From the cell containing the given text, extract its center point as [x, y] coordinate. 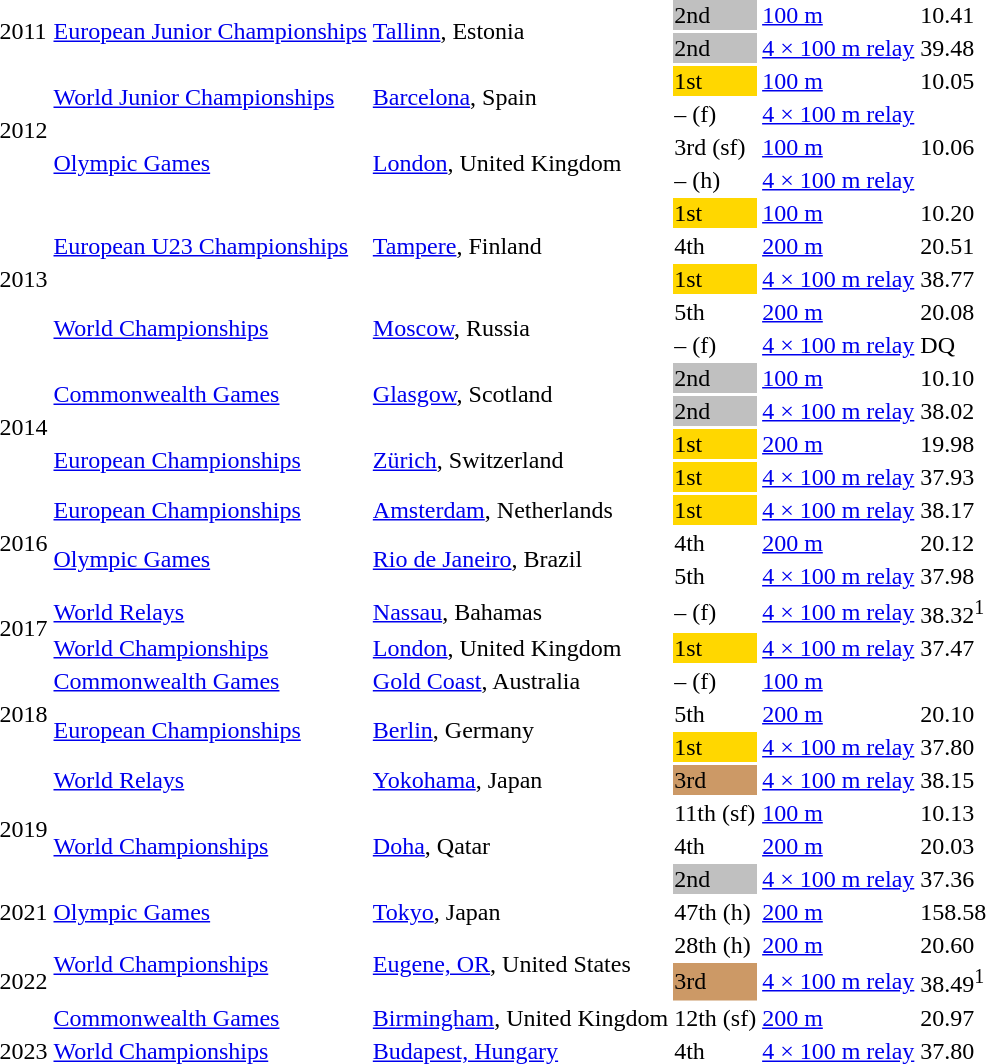
Tokyo, Japan [520, 912]
Berlin, Germany [520, 730]
Yokohama, Japan [520, 780]
Rio de Janeiro, Brazil [520, 560]
28th (h) [716, 945]
Zürich, Switzerland [520, 460]
3rd (sf) [716, 147]
11th (sf) [716, 813]
Tallinn, Estonia [520, 32]
Gold Coast, Australia [520, 681]
European Junior Championships [210, 32]
Eugene, OR, United States [520, 964]
Doha, Qatar [520, 846]
Tampere, Finland [520, 246]
Amsterdam, Netherlands [520, 510]
World Junior Championships [210, 98]
12th (sf) [716, 1018]
Birmingham, United Kingdom [520, 1018]
Moscow, Russia [520, 328]
– (h) [716, 180]
Barcelona, Spain [520, 98]
Glasgow, Scotland [520, 394]
47th (h) [716, 912]
Nassau, Bahamas [520, 612]
European U23 Championships [210, 246]
